From the cell containing the given text, extract its center point as (x, y) coordinate. 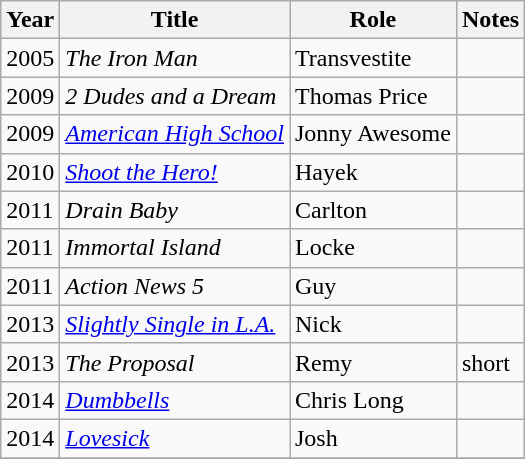
Drain Baby (175, 210)
2 Dudes and a Dream (175, 96)
short (490, 362)
Lovesick (175, 438)
Guy (374, 286)
2010 (30, 172)
Jonny Awesome (374, 134)
Josh (374, 438)
Role (374, 20)
Carlton (374, 210)
Shoot the Hero! (175, 172)
Locke (374, 248)
Transvestite (374, 58)
Immortal Island (175, 248)
Year (30, 20)
Notes (490, 20)
Action News 5 (175, 286)
Title (175, 20)
Slightly Single in L.A. (175, 324)
2005 (30, 58)
The Proposal (175, 362)
Nick (374, 324)
American High School (175, 134)
Hayek (374, 172)
Remy (374, 362)
Thomas Price (374, 96)
Chris Long (374, 400)
Dumbbells (175, 400)
The Iron Man (175, 58)
